Detect which cell encompasses the target text, then output its [x, y] center coordinate. 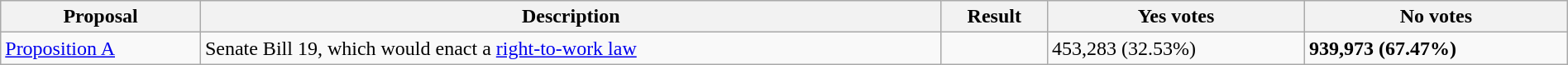
939,973 (67.47%) [1436, 48]
Description [571, 17]
Senate Bill 19, which would enact a right-to-work law [571, 48]
453,283 (32.53%) [1176, 48]
Proposal [101, 17]
Yes votes [1176, 17]
Proposition A [101, 48]
Result [994, 17]
No votes [1436, 17]
